Determine the (x, y) coordinate at the center of the cell enclosing the given text.  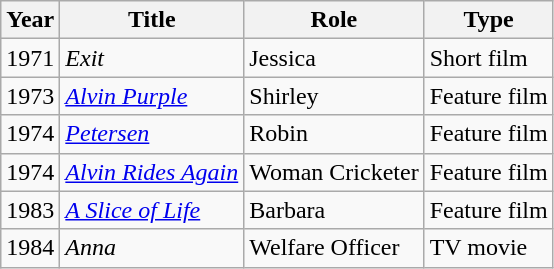
1973 (30, 96)
Exit (152, 58)
Title (152, 20)
Alvin Purple (152, 96)
Welfare Officer (334, 248)
Year (30, 20)
Woman Cricketer (334, 172)
Type (488, 20)
Alvin Rides Again (152, 172)
TV movie (488, 248)
Barbara (334, 210)
Petersen (152, 134)
1983 (30, 210)
Robin (334, 134)
A Slice of Life (152, 210)
Jessica (334, 58)
1984 (30, 248)
1971 (30, 58)
Anna (152, 248)
Short film (488, 58)
Role (334, 20)
Shirley (334, 96)
